Identify which cell holds the provided text, then report its [X, Y] central coordinate. 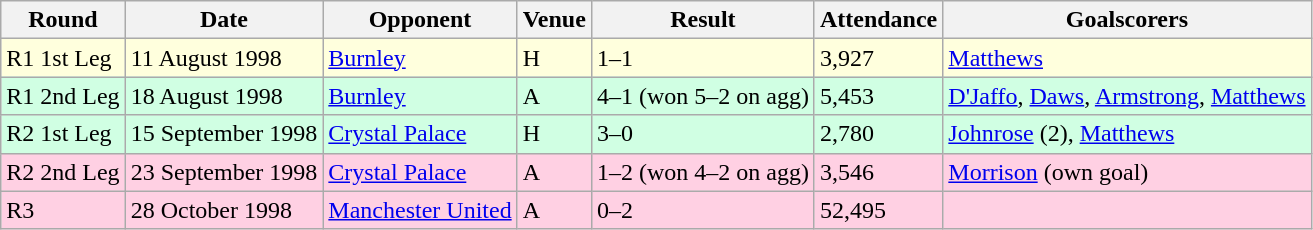
3–0 [702, 134]
5,453 [878, 96]
1–1 [702, 58]
R2 2nd Leg [63, 172]
11 August 1998 [224, 58]
Goalscorers [1127, 20]
1–2 (won 4–2 on agg) [702, 172]
28 October 1998 [224, 210]
15 September 1998 [224, 134]
Date [224, 20]
18 August 1998 [224, 96]
4–1 (won 5–2 on agg) [702, 96]
2,780 [878, 134]
D'Jaffo, Daws, Armstrong, Matthews [1127, 96]
3,546 [878, 172]
0–2 [702, 210]
Opponent [420, 20]
R3 [63, 210]
Matthews [1127, 58]
3,927 [878, 58]
Attendance [878, 20]
Venue [554, 20]
R1 1st Leg [63, 58]
23 September 1998 [224, 172]
Johnrose (2), Matthews [1127, 134]
Result [702, 20]
R2 1st Leg [63, 134]
Morrison (own goal) [1127, 172]
R1 2nd Leg [63, 96]
Round [63, 20]
52,495 [878, 210]
Manchester United [420, 210]
